Capture the cell that displays the provided text and extract its [x, y] central coordinate. 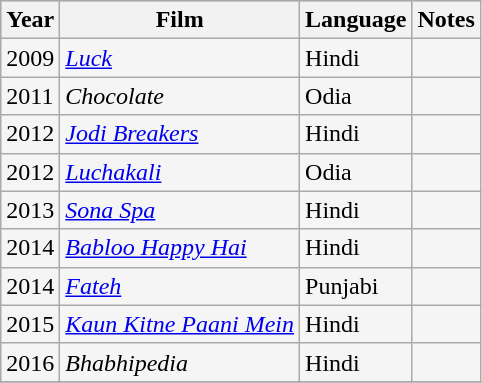
Fateh [180, 286]
Babloo Happy Hai [180, 248]
Bhabhipedia [180, 362]
Jodi Breakers [180, 134]
Kaun Kitne Paani Mein [180, 324]
2013 [30, 210]
Notes [446, 20]
Film [180, 20]
2011 [30, 96]
2016 [30, 362]
Punjabi [356, 286]
Sona Spa [180, 210]
Language [356, 20]
Chocolate [180, 96]
2015 [30, 324]
2009 [30, 58]
Luchakali [180, 172]
Luck [180, 58]
Year [30, 20]
